Return the (x, y) coordinate for the center point of the cell that contains the specified text.  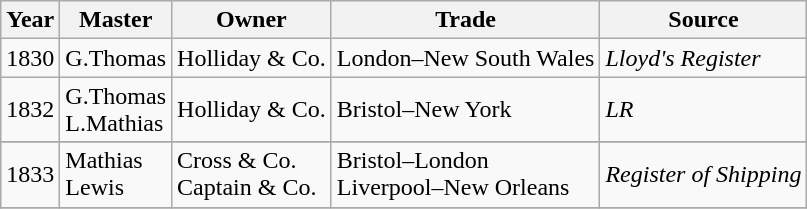
Bristol–LondonLiverpool–New Orleans (466, 174)
LR (704, 110)
G.ThomasL.Mathias (116, 110)
Lloyd's Register (704, 58)
Year (30, 20)
1830 (30, 58)
Bristol–New York (466, 110)
Register of Shipping (704, 174)
1832 (30, 110)
1833 (30, 174)
Trade (466, 20)
London–New South Wales (466, 58)
Owner (252, 20)
Source (704, 20)
MathiasLewis (116, 174)
G.Thomas (116, 58)
Cross & Co.Captain & Co. (252, 174)
Master (116, 20)
